Return the (x, y) coordinate for the center point of the cell that contains the specified text.  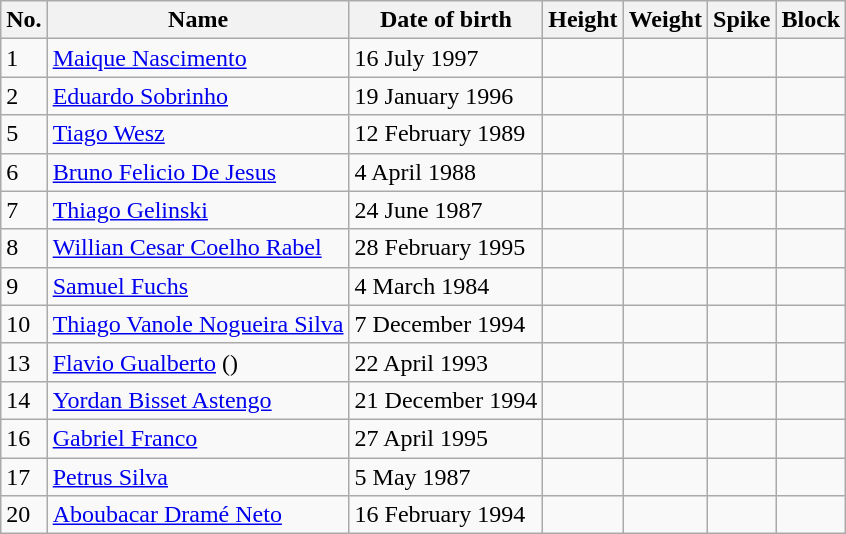
4 April 1988 (446, 172)
9 (24, 286)
7 (24, 210)
Thiago Vanole Nogueira Silva (198, 324)
7 December 1994 (446, 324)
Yordan Bisset Astengo (198, 400)
5 (24, 134)
16 (24, 438)
16 February 1994 (446, 515)
14 (24, 400)
16 July 1997 (446, 58)
8 (24, 248)
Height (583, 20)
Thiago Gelinski (198, 210)
27 April 1995 (446, 438)
Maique Nascimento (198, 58)
Eduardo Sobrinho (198, 96)
12 February 1989 (446, 134)
6 (24, 172)
1 (24, 58)
19 January 1996 (446, 96)
17 (24, 477)
28 February 1995 (446, 248)
Petrus Silva (198, 477)
5 May 1987 (446, 477)
No. (24, 20)
Bruno Felicio De Jesus (198, 172)
Block (811, 20)
21 December 1994 (446, 400)
Name (198, 20)
Flavio Gualberto () (198, 362)
Gabriel Franco (198, 438)
Tiago Wesz (198, 134)
4 March 1984 (446, 286)
Spike (742, 20)
10 (24, 324)
Weight (665, 20)
2 (24, 96)
20 (24, 515)
24 June 1987 (446, 210)
Willian Cesar Coelho Rabel (198, 248)
Samuel Fuchs (198, 286)
Aboubacar Dramé Neto (198, 515)
22 April 1993 (446, 362)
Date of birth (446, 20)
13 (24, 362)
